Detect which cell encompasses the target text, then output its (X, Y) center coordinate. 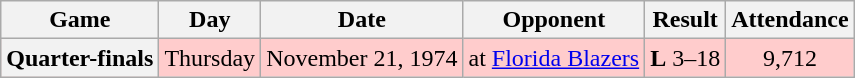
L 3–18 (686, 58)
November 21, 1974 (362, 58)
Day (210, 20)
9,712 (790, 58)
Attendance (790, 20)
Result (686, 20)
Game (80, 20)
Date (362, 20)
at Florida Blazers (554, 58)
Thursday (210, 58)
Opponent (554, 20)
Quarter-finals (80, 58)
